Provide the (X, Y) coordinate of the cell's center where the given text is located.  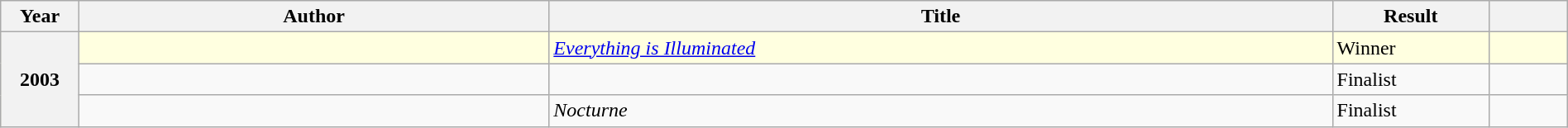
Title (941, 17)
Year (40, 17)
Result (1411, 17)
Author (313, 17)
Winner (1411, 48)
Nocturne (941, 111)
2003 (40, 79)
Everything is Illuminated (941, 48)
